Return (X, Y) of the center of cell containing provided text 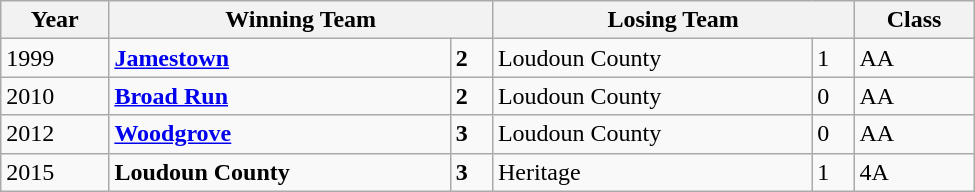
Heritage (652, 172)
4A (914, 172)
2015 (55, 172)
Winning Team (301, 20)
Broad Run (280, 96)
Jamestown (280, 58)
Woodgrove (280, 134)
1999 (55, 58)
2010 (55, 96)
Year (55, 20)
Class (914, 20)
Losing Team (672, 20)
2012 (55, 134)
